Extract the (x, y) coordinate from the center of the cell holding the provided text.  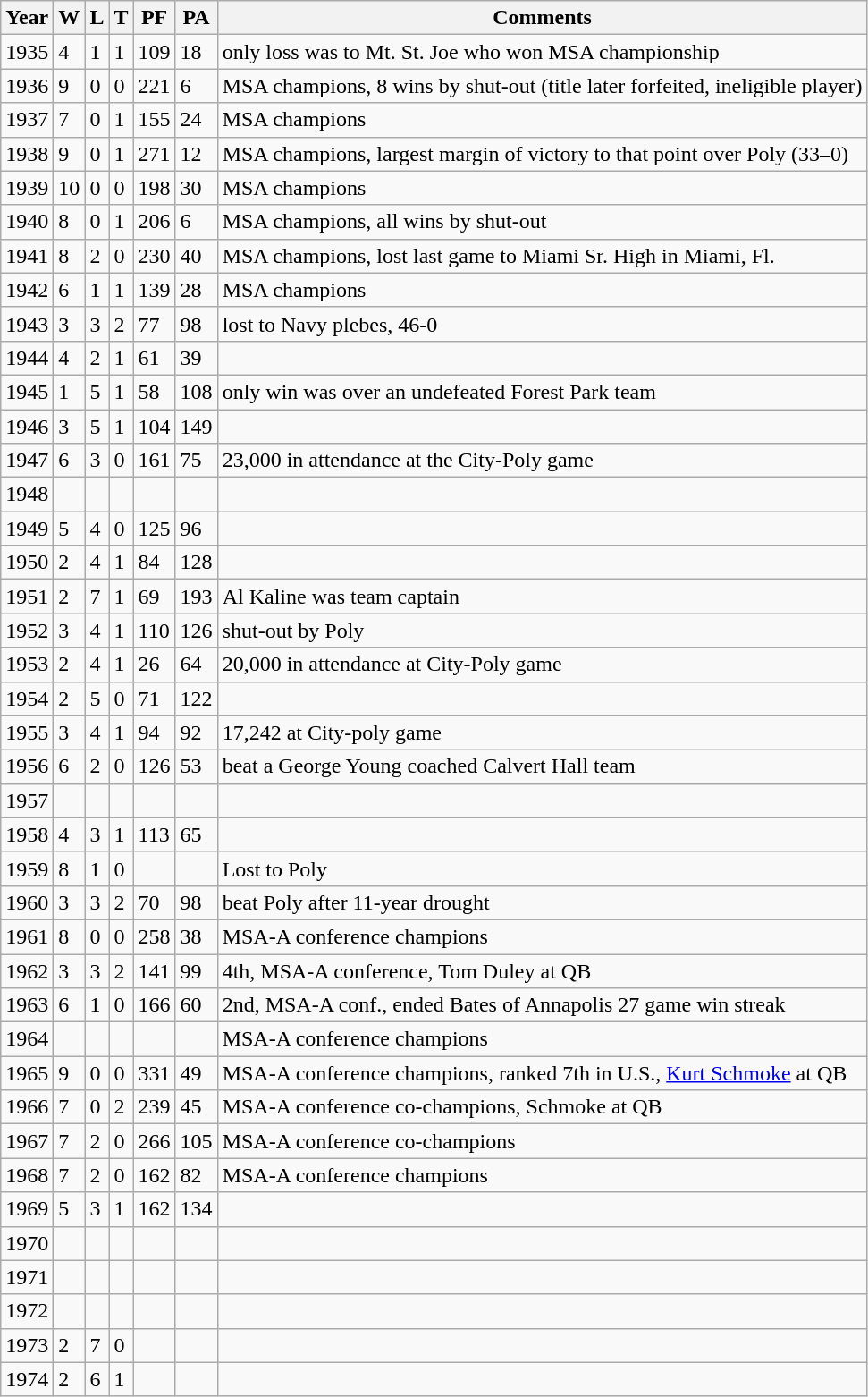
198 (154, 188)
Lost to Poly (542, 868)
94 (154, 732)
1963 (27, 1005)
108 (197, 392)
1956 (27, 766)
1946 (27, 427)
1938 (27, 154)
1945 (27, 392)
206 (154, 222)
1959 (27, 868)
shut-out by Poly (542, 631)
1972 (27, 1311)
1949 (27, 529)
64 (197, 665)
1952 (27, 631)
MSA-A conference champions, ranked 7th in U.S., Kurt Schmoke at QB (542, 1073)
MSA-A conference co-champions (542, 1141)
T (122, 18)
141 (154, 970)
Comments (542, 18)
PF (154, 18)
139 (154, 290)
lost to Navy plebes, 46-0 (542, 324)
1965 (27, 1073)
53 (197, 766)
1948 (27, 495)
1964 (27, 1039)
266 (154, 1141)
77 (154, 324)
MSA champions, largest margin of victory to that point over Poly (33–0) (542, 154)
128 (197, 563)
1954 (27, 698)
1973 (27, 1345)
1968 (27, 1175)
125 (154, 529)
38 (197, 936)
155 (154, 120)
1955 (27, 732)
2nd, MSA-A conf., ended Bates of Annapolis 27 game win streak (542, 1005)
10 (70, 188)
45 (197, 1107)
1953 (27, 665)
24 (197, 120)
30 (197, 188)
28 (197, 290)
Al Kaline was team captain (542, 597)
193 (197, 597)
99 (197, 970)
W (70, 18)
26 (154, 665)
4th, MSA-A conference, Tom Duley at QB (542, 970)
230 (154, 256)
MSA champions, all wins by shut-out (542, 222)
1940 (27, 222)
1944 (27, 358)
1967 (27, 1141)
58 (154, 392)
L (97, 18)
40 (197, 256)
1966 (27, 1107)
122 (197, 698)
Year (27, 18)
71 (154, 698)
12 (197, 154)
1969 (27, 1209)
18 (197, 52)
61 (154, 358)
60 (197, 1005)
1970 (27, 1243)
39 (197, 358)
1962 (27, 970)
166 (154, 1005)
84 (154, 563)
49 (197, 1073)
1960 (27, 902)
258 (154, 936)
161 (154, 461)
20,000 in attendance at City-Poly game (542, 665)
1937 (27, 120)
1939 (27, 188)
1947 (27, 461)
MSA-A conference co-champions, Schmoke at QB (542, 1107)
1961 (27, 936)
beat a George Young coached Calvert Hall team (542, 766)
23,000 in attendance at the City-Poly game (542, 461)
104 (154, 427)
109 (154, 52)
70 (154, 902)
1943 (27, 324)
271 (154, 154)
1971 (27, 1277)
only loss was to Mt. St. Joe who won MSA championship (542, 52)
MSA champions, lost last game to Miami Sr. High in Miami, Fl. (542, 256)
96 (197, 529)
75 (197, 461)
only win was over an undefeated Forest Park team (542, 392)
110 (154, 631)
17,242 at City-poly game (542, 732)
PA (197, 18)
239 (154, 1107)
331 (154, 1073)
1935 (27, 52)
1957 (27, 800)
69 (154, 597)
65 (197, 834)
MSA champions, 8 wins by shut-out (title later forfeited, ineligible player) (542, 86)
149 (197, 427)
1950 (27, 563)
92 (197, 732)
134 (197, 1209)
1974 (27, 1379)
1942 (27, 290)
1951 (27, 597)
beat Poly after 11-year drought (542, 902)
221 (154, 86)
1936 (27, 86)
82 (197, 1175)
113 (154, 834)
1958 (27, 834)
105 (197, 1141)
1941 (27, 256)
